Determine the [x, y] coordinate at the center of the cell enclosing the given text.  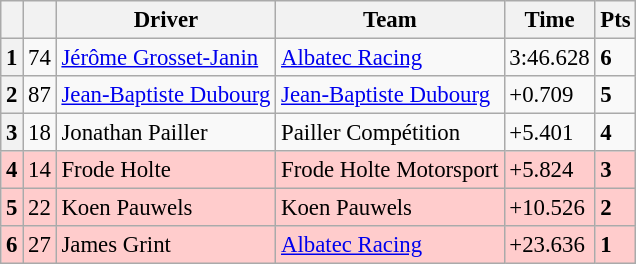
Jonathan Pailler [166, 133]
Driver [166, 20]
Pailler Compétition [390, 133]
74 [40, 58]
+5.401 [550, 133]
Jérôme Grosset-Janin [166, 58]
27 [40, 245]
Pts [616, 20]
Frode Holte [166, 170]
James Grint [166, 245]
22 [40, 208]
+10.526 [550, 208]
+0.709 [550, 95]
14 [40, 170]
3:46.628 [550, 58]
Frode Holte Motorsport [390, 170]
Time [550, 20]
87 [40, 95]
+5.824 [550, 170]
Team [390, 20]
+23.636 [550, 245]
18 [40, 133]
